Provide the (X, Y) coordinate of the cell's center where the given text is located.  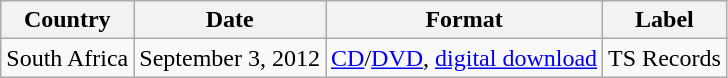
South Africa (68, 58)
September 3, 2012 (230, 58)
Country (68, 20)
Format (464, 20)
Date (230, 20)
TS Records (665, 58)
Label (665, 20)
CD/DVD, digital download (464, 58)
